Extract the (X, Y) coordinate from the center of the cell holding the provided text.  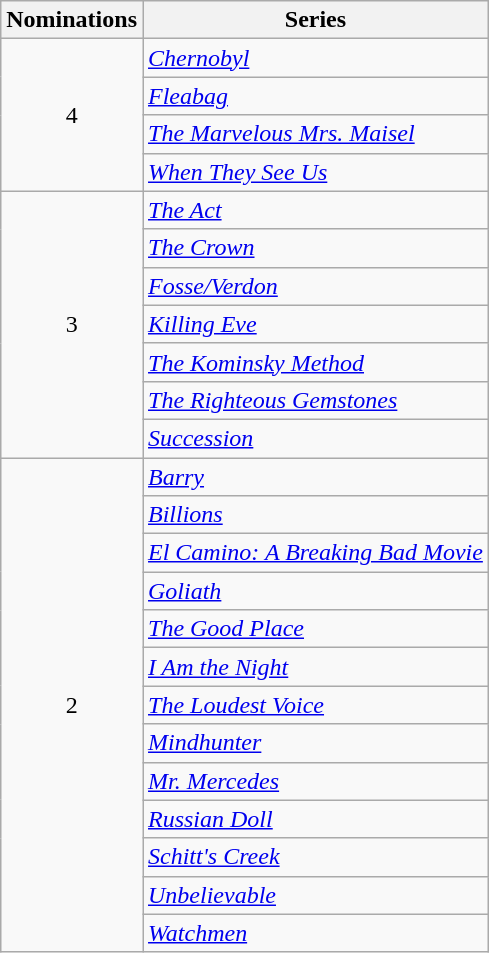
Schitt's Creek (315, 857)
The Kominsky Method (315, 362)
Mindhunter (315, 743)
Unbelievable (315, 895)
Mr. Mercedes (315, 781)
Nominations (72, 20)
The Marvelous Mrs. Maisel (315, 134)
Fleabag (315, 96)
The Crown (315, 248)
Killing Eve (315, 324)
Watchmen (315, 933)
3 (72, 324)
Chernobyl (315, 58)
Succession (315, 438)
Series (315, 20)
Billions (315, 515)
Fosse/Verdon (315, 286)
2 (72, 706)
The Loudest Voice (315, 705)
El Camino: A Breaking Bad Movie (315, 553)
4 (72, 115)
When They See Us (315, 172)
Goliath (315, 591)
Russian Doll (315, 819)
The Act (315, 210)
I Am the Night (315, 667)
The Righteous Gemstones (315, 400)
The Good Place (315, 629)
Barry (315, 477)
